From the cell containing the given text, extract its center point as [X, Y] coordinate. 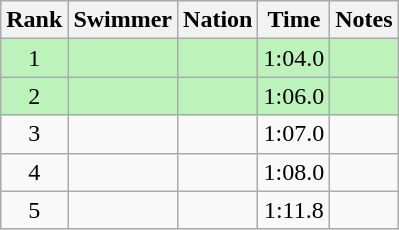
1:07.0 [294, 134]
2 [34, 96]
3 [34, 134]
1 [34, 58]
Time [294, 20]
Rank [34, 20]
1:06.0 [294, 96]
Nation [218, 20]
Swimmer [123, 20]
1:08.0 [294, 172]
1:04.0 [294, 58]
1:11.8 [294, 210]
Notes [364, 20]
4 [34, 172]
5 [34, 210]
